Return [X, Y] of the center of cell containing provided text 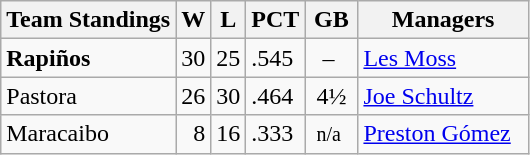
Pastora [88, 96]
Joe Schultz [443, 96]
Rapiños [88, 58]
– [332, 58]
4½ [332, 96]
L [228, 20]
Preston Gómez [443, 134]
W [194, 20]
16 [228, 134]
GB [332, 20]
Les Moss [443, 58]
8 [194, 134]
.333 [276, 134]
n/a [332, 134]
PCT [276, 20]
Maracaibo [88, 134]
Managers [443, 20]
Team Standings [88, 20]
.545 [276, 58]
25 [228, 58]
.464 [276, 96]
26 [194, 96]
